Extract the (X, Y) coordinate from the center of the cell holding the provided text.  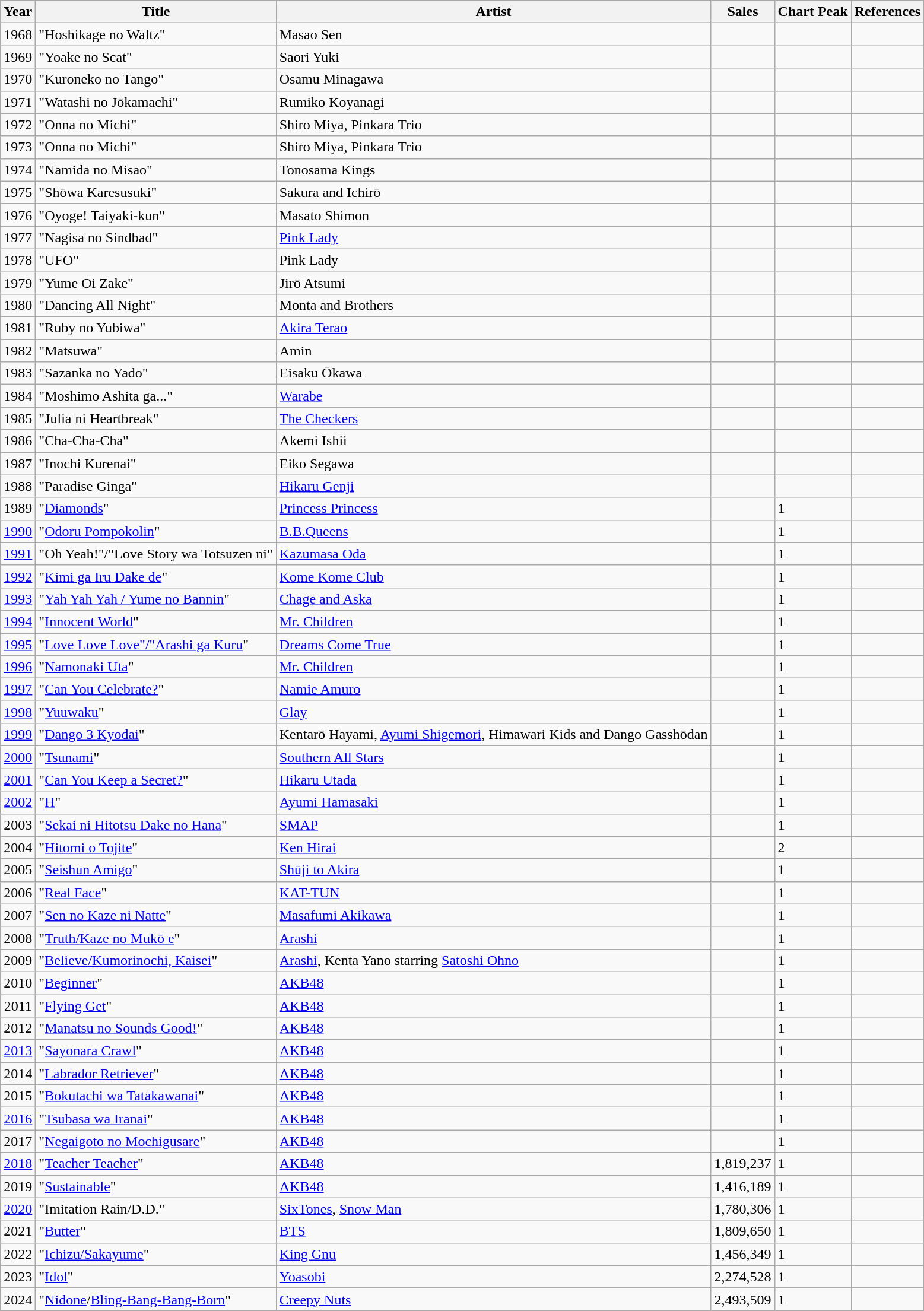
1998 (18, 712)
"Julia ni Heartbreak" (155, 418)
Dreams Come True (494, 644)
1989 (18, 509)
"Yume Oi Zake" (155, 283)
The Checkers (494, 418)
1984 (18, 396)
1,819,237 (743, 1164)
1981 (18, 328)
KAT-TUN (494, 893)
Glay (494, 712)
Princess Princess (494, 509)
2024 (18, 1299)
"Innocent World" (155, 621)
Hikaru Genji (494, 486)
2012 (18, 1029)
2005 (18, 870)
Akemi Ishii (494, 441)
"Sustainable" (155, 1186)
1970 (18, 80)
1,416,189 (743, 1186)
Creepy Nuts (494, 1299)
1994 (18, 621)
"Watashi no Jōkamachi" (155, 102)
"Kimi ga Iru Dake de" (155, 576)
"Ruby no Yubiwa" (155, 328)
1996 (18, 667)
"Inochi Kurenai" (155, 464)
1979 (18, 283)
Arashi (494, 938)
Osamu Minagawa (494, 80)
"Nagisa no Sindbad" (155, 237)
Shūji to Akira (494, 870)
1990 (18, 531)
Tonosama Kings (494, 170)
References (888, 12)
"Kuroneko no Tango" (155, 80)
"Sen no Kaze ni Natte" (155, 915)
1974 (18, 170)
"Sekai ni Hitotsu Dake no Hana" (155, 825)
Akira Terao (494, 328)
"Believe/Kumorinochi, Kaisei" (155, 960)
"Matsuwa" (155, 351)
Eisaku Ōkawa (494, 373)
2003 (18, 825)
1982 (18, 351)
2011 (18, 1006)
"Shōwa Karesusuki" (155, 192)
"Namonaki Uta" (155, 667)
"Bokutachi wa Tatakawanai" (155, 1096)
Monta and Brothers (494, 306)
2008 (18, 938)
Ken Hirai (494, 847)
"Oh Yeah!"/"Love Story wa Totsuzen ni" (155, 554)
"Dancing All Night" (155, 306)
Masafumi Akikawa (494, 915)
2020 (18, 1209)
"Idol" (155, 1277)
"Paradise Ginga" (155, 486)
"Hoshikage no Waltz" (155, 34)
"Hitomi o Tojite" (155, 847)
"Teacher Teacher" (155, 1164)
Kentarō Hayami, Ayumi Shigemori, Himawari Kids and Dango Gasshōdan (494, 735)
1988 (18, 486)
2000 (18, 757)
1983 (18, 373)
2,493,509 (743, 1299)
2002 (18, 802)
1,780,306 (743, 1209)
2006 (18, 893)
"Manatsu no Sounds Good!" (155, 1029)
"Yoake no Scat" (155, 57)
Title (155, 12)
Jirō Atsumi (494, 283)
Amin (494, 351)
"Truth/Kaze no Mukō e" (155, 938)
1987 (18, 464)
"Flying Get" (155, 1006)
Ayumi Hamasaki (494, 802)
2019 (18, 1186)
2010 (18, 983)
"H" (155, 802)
2021 (18, 1231)
"Yah Yah Yah / Yume no Bannin" (155, 599)
"Beginner" (155, 983)
"Negaigoto no Mochigusare" (155, 1141)
2023 (18, 1277)
"Namida no Misao" (155, 170)
"Can You Keep a Secret?" (155, 780)
"Sazanka no Yado" (155, 373)
1,456,349 (743, 1254)
"Tsunami" (155, 757)
1,809,650 (743, 1231)
1975 (18, 192)
1977 (18, 237)
Southern All Stars (494, 757)
Sales (743, 12)
Year (18, 12)
Kazumasa Oda (494, 554)
2014 (18, 1074)
Masao Sen (494, 34)
1995 (18, 644)
1991 (18, 554)
1993 (18, 599)
"Tsubasa wa Iranai" (155, 1119)
SixTones, Snow Man (494, 1209)
"Dango 3 Kyodai" (155, 735)
1972 (18, 125)
Rumiko Koyanagi (494, 102)
2022 (18, 1254)
1976 (18, 215)
1992 (18, 576)
1986 (18, 441)
"Real Face" (155, 893)
2015 (18, 1096)
"UFO" (155, 260)
1968 (18, 34)
2018 (18, 1164)
SMAP (494, 825)
B.B.Queens (494, 531)
"Nidone/Bling-Bang-Bang-Born" (155, 1299)
King Gnu (494, 1254)
"Ichizu/Sakayume" (155, 1254)
Kome Kome Club (494, 576)
2004 (18, 847)
2001 (18, 780)
"Oyoge! Taiyaki-kun" (155, 215)
1969 (18, 57)
Arashi, Kenta Yano starring Satoshi Ohno (494, 960)
Yoasobi (494, 1277)
BTS (494, 1231)
2007 (18, 915)
"Love Love Love"/"Arashi ga Kuru" (155, 644)
"Diamonds" (155, 509)
Sakura and Ichirō (494, 192)
"Odoru Pompokolin" (155, 531)
1973 (18, 147)
"Cha-Cha-Cha" (155, 441)
"Moshimo Ashita ga..." (155, 396)
Saori Yuki (494, 57)
Namie Amuro (494, 690)
Eiko Segawa (494, 464)
Chart Peak (813, 12)
1978 (18, 260)
2016 (18, 1119)
"Seishun Amigo" (155, 870)
1985 (18, 418)
1997 (18, 690)
"Sayonara Crawl" (155, 1051)
2,274,528 (743, 1277)
2013 (18, 1051)
"Yuuwaku" (155, 712)
Artist (494, 12)
Warabe (494, 396)
"Labrador Retriever" (155, 1074)
"Butter" (155, 1231)
2017 (18, 1141)
1980 (18, 306)
Chage and Aska (494, 599)
Hikaru Utada (494, 780)
1999 (18, 735)
2009 (18, 960)
1971 (18, 102)
"Imitation Rain/D.D." (155, 1209)
2 (813, 847)
Masato Shimon (494, 215)
"Can You Celebrate?" (155, 690)
